Extract the (X, Y) coordinate from the center of the cell holding the provided text.  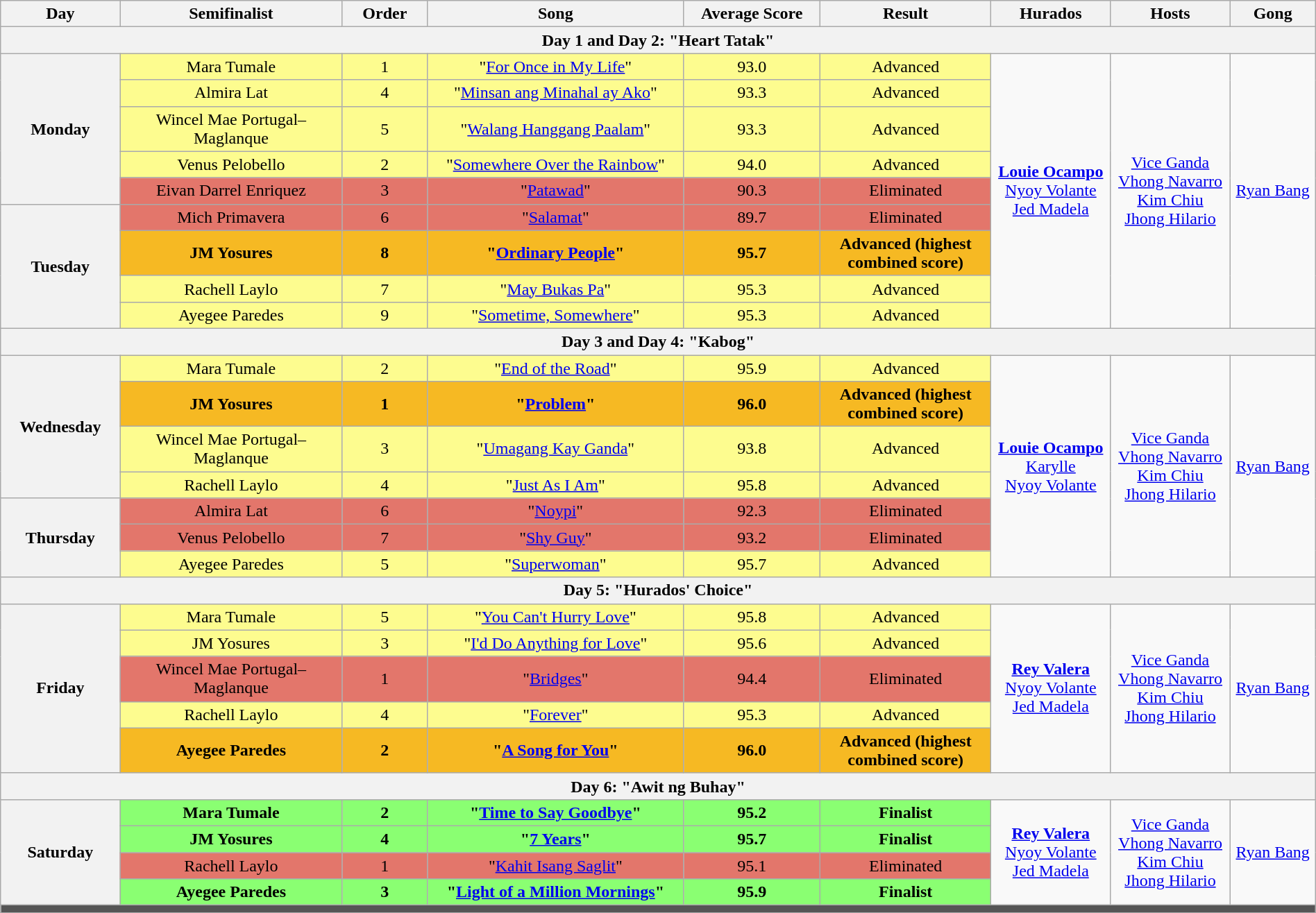
"Problem" (555, 404)
"Superwoman" (555, 564)
Hurados (1051, 14)
"Minsan ang Minahal ay Ako" (555, 93)
"Somewhere Over the Rainbow" (555, 164)
Day 5: "Hurados' Choice" (658, 590)
"Forever" (555, 715)
95.1 (752, 865)
94.4 (752, 679)
Average Score (752, 14)
Friday (60, 688)
Order (385, 14)
"Kahit Isang Saglit" (555, 865)
"A Song for You" (555, 751)
Eivan Darrel Enriquez (231, 191)
Semifinalist (231, 14)
8 (385, 253)
"Noypi" (555, 511)
93.0 (752, 67)
Day 1 and Day 2: "Heart Tatak" (658, 40)
"Patawad" (555, 191)
Thursday (60, 538)
9 (385, 315)
"Sometime, Somewhere" (555, 315)
Monday (60, 129)
Mich Primavera (231, 217)
95.2 (752, 812)
Saturday (60, 852)
Song (555, 14)
Day 3 and Day 4: "Kabog" (658, 341)
"Light of a Million Mornings" (555, 892)
"Shy Guy" (555, 538)
93.2 (752, 538)
Result (906, 14)
"Salamat" (555, 217)
Tuesday (60, 266)
95.6 (752, 643)
90.3 (752, 191)
"Just As I Am" (555, 485)
"May Bukas Pa" (555, 289)
"7 Years" (555, 839)
93.8 (752, 450)
"Walang Hanggang Paalam" (555, 129)
"You Can't Hurry Love" (555, 617)
"Time to Say Goodbye" (555, 812)
Hosts (1170, 14)
"Umagang Kay Ganda" (555, 450)
"Ordinary People" (555, 253)
92.3 (752, 511)
"End of the Road" (555, 368)
94.0 (752, 164)
Wednesday (60, 427)
"Bridges" (555, 679)
Gong (1273, 14)
"For Once in My Life" (555, 67)
Louie Ocampo Karylle Nyoy Volante (1051, 466)
Louie Ocampo Nyoy Volante Jed Madela (1051, 191)
Day (60, 14)
89.7 (752, 217)
Day 6: "Awit ng Buhay" (658, 786)
"I'd Do Anything for Love" (555, 643)
